Determine the [x, y] coordinate at the center of the cell enclosing the given text.  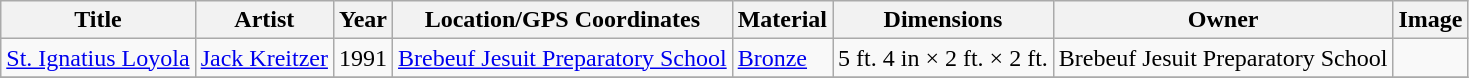
Material [782, 20]
Owner [1223, 20]
5 ft. 4 in × 2 ft. × 2 ft. [944, 58]
Year [362, 20]
1991 [362, 58]
Image [1430, 20]
Bronze [782, 58]
Location/GPS Coordinates [563, 20]
St. Ignatius Loyola [98, 58]
Title [98, 20]
Artist [264, 20]
Dimensions [944, 20]
Jack Kreitzer [264, 58]
